Return (X, Y) of the center of cell containing provided text 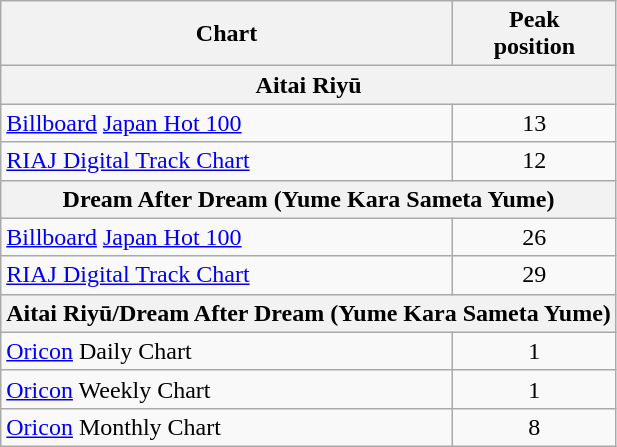
8 (534, 427)
Peakposition (534, 34)
29 (534, 275)
Aitai Riyū/Dream After Dream (Yume Kara Sameta Yume) (309, 313)
26 (534, 237)
Oricon Monthly Chart (227, 427)
Aitai Riyū (309, 85)
12 (534, 161)
Oricon Weekly Chart (227, 389)
Chart (227, 34)
13 (534, 123)
Dream After Dream (Yume Kara Sameta Yume) (309, 199)
Oricon Daily Chart (227, 351)
